Determine the [x, y] coordinate at the center of the cell enclosing the given text.  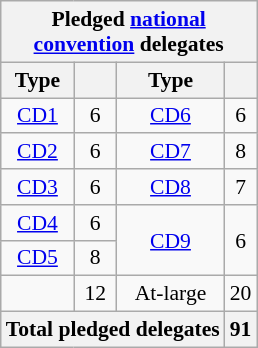
CD2 [38, 152]
At-large [170, 294]
CD6 [170, 116]
Total pledged delegates [113, 330]
7 [241, 187]
CD5 [38, 258]
CD8 [170, 187]
CD1 [38, 116]
12 [95, 294]
CD4 [38, 223]
CD3 [38, 187]
91 [241, 330]
20 [241, 294]
CD9 [170, 240]
CD7 [170, 152]
Pledged nationalconvention delegates [129, 32]
